Output the (X, Y) coordinate of the center of the cell containing the given text.  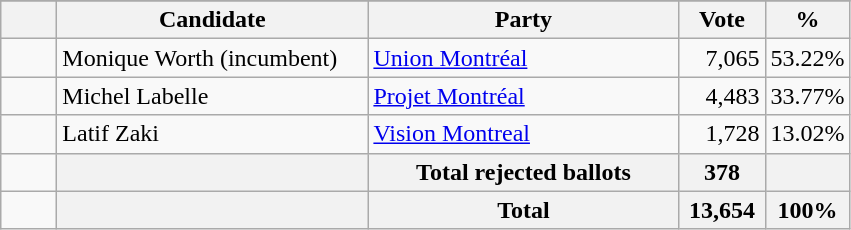
4,483 (722, 96)
Projet Montréal (524, 96)
378 (722, 172)
Michel Labelle (212, 96)
Total (524, 210)
Vision Montreal (524, 134)
Latif Zaki (212, 134)
100% (808, 210)
Vote (722, 20)
Candidate (212, 20)
33.77% (808, 96)
7,065 (722, 58)
53.22% (808, 58)
Total rejected ballots (524, 172)
13,654 (722, 210)
Monique Worth (incumbent) (212, 58)
% (808, 20)
1,728 (722, 134)
Party (524, 20)
Union Montréal (524, 58)
13.02% (808, 134)
